Scan for the cell matching the given text and deliver its (X, Y) coordinate at center. 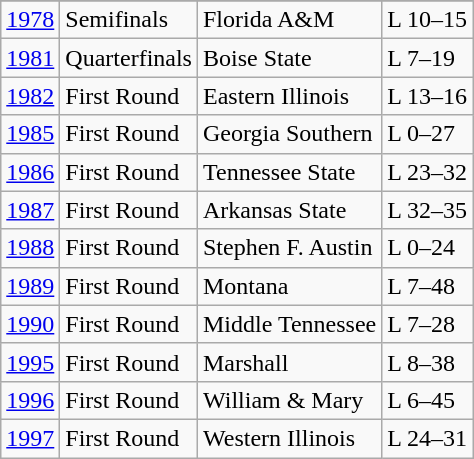
L 23–32 (428, 172)
1990 (30, 324)
1985 (30, 134)
L 7–19 (428, 58)
1981 (30, 58)
1986 (30, 172)
L 7–28 (428, 324)
Quarterfinals (129, 58)
L 13–16 (428, 96)
1978 (30, 20)
L 10–15 (428, 20)
Florida A&M (289, 20)
1997 (30, 438)
Stephen F. Austin (289, 248)
1989 (30, 286)
1995 (30, 362)
Semifinals (129, 20)
Montana (289, 286)
L 24–31 (428, 438)
William & Mary (289, 400)
L 0–24 (428, 248)
1996 (30, 400)
Boise State (289, 58)
Tennessee State (289, 172)
Eastern Illinois (289, 96)
1987 (30, 210)
Western Illinois (289, 438)
L 32–35 (428, 210)
1982 (30, 96)
Georgia Southern (289, 134)
Marshall (289, 362)
L 8–38 (428, 362)
Middle Tennessee (289, 324)
L 0–27 (428, 134)
Arkansas State (289, 210)
1988 (30, 248)
L 6–45 (428, 400)
L 7–48 (428, 286)
